Return the [X, Y] coordinate for the center point of the cell that contains the specified text.  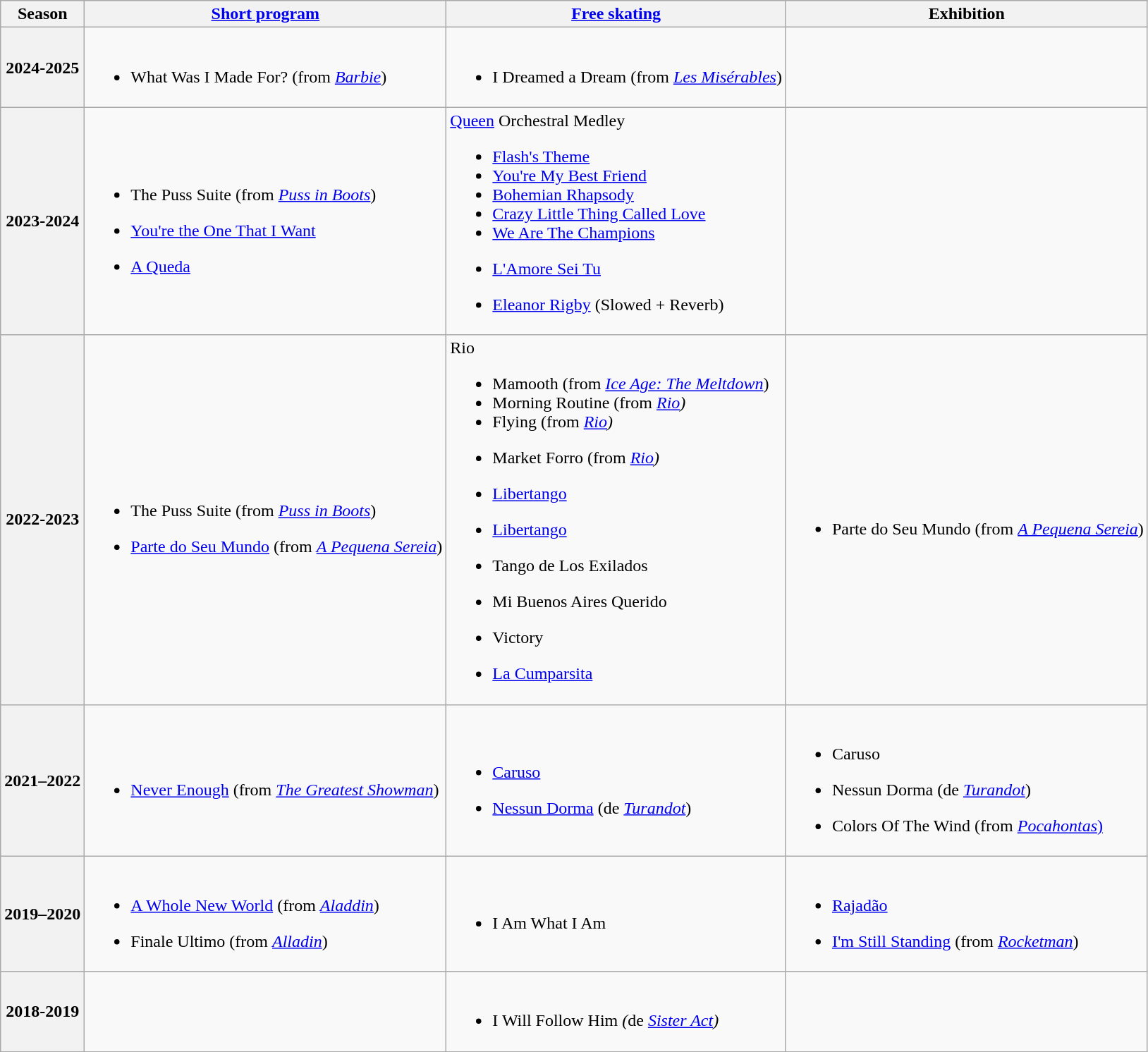
The Puss Suite (from Puss in Boots)Parte do Seu Mundo (from A Pequena Sereia) [265, 520]
I Am What I Am [616, 914]
RajadãoI'm Still Standing (from Rocketman) [966, 914]
Season [42, 14]
Never Enough (from The Greatest Showman) [265, 780]
2023-2024 [42, 221]
Free skating [616, 14]
2019–2020 [42, 914]
2021–2022 [42, 780]
Parte do Seu Mundo (from A Pequena Sereia) [966, 520]
I Dreamed a Dream (from Les Misérables) [616, 68]
I Will Follow Him (de Sister Act) [616, 1011]
What Was I Made For? (from Barbie) [265, 68]
The Puss Suite (from Puss in Boots)You're the One That I WantA Queda [265, 221]
A Whole New World (from Aladdin)Finale Ultimo (from Alladin) [265, 914]
Exhibition [966, 14]
CarusoNessun Dorma (de Turandot)Colors Of The Wind (from Pocahontas) [966, 780]
CarusoNessun Dorma (de Turandot) [616, 780]
Short program [265, 14]
2024-2025 [42, 68]
2022-2023 [42, 520]
2018-2019 [42, 1011]
